Determine the (x, y) coordinate at the center of the cell enclosing the given text.  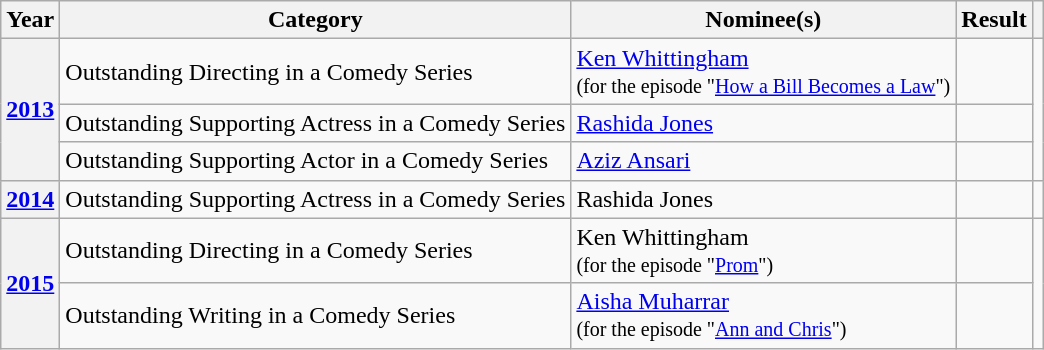
Result (994, 20)
2013 (30, 110)
Year (30, 20)
2015 (30, 283)
Ken Whittingham(for the episode "Prom") (764, 250)
Category (316, 20)
Aisha Muharrar(for the episode "Ann and Chris") (764, 316)
Nominee(s) (764, 20)
Ken Whittingham(for the episode "How a Bill Becomes a Law") (764, 72)
2014 (30, 199)
Aziz Ansari (764, 161)
Outstanding Supporting Actor in a Comedy Series (316, 161)
Outstanding Writing in a Comedy Series (316, 316)
